Pinpoint the cell where the given text exists, returning its (x, y) midpoint coordinate. 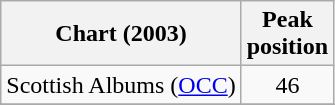
Scottish Albums (OCC) (121, 85)
Chart (2003) (121, 34)
Peakposition (287, 34)
46 (287, 85)
